Find where the given text appears and provide that cell's center as [X, Y] coordinate. 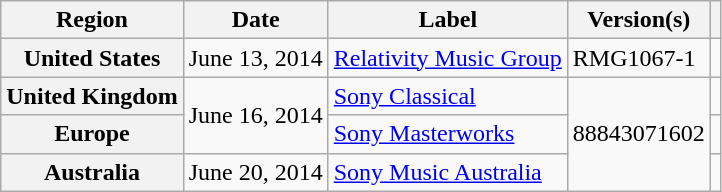
RMG1067-1 [638, 58]
Version(s) [638, 20]
Label [448, 20]
June 16, 2014 [256, 115]
Sony Classical [448, 96]
United States [92, 58]
Sony Music Australia [448, 172]
Australia [92, 172]
88843071602 [638, 134]
Region [92, 20]
June 13, 2014 [256, 58]
Relativity Music Group [448, 58]
June 20, 2014 [256, 172]
Sony Masterworks [448, 134]
Date [256, 20]
United Kingdom [92, 96]
Europe [92, 134]
